Return the (X, Y) coordinate for the center point of the cell that contains the specified text.  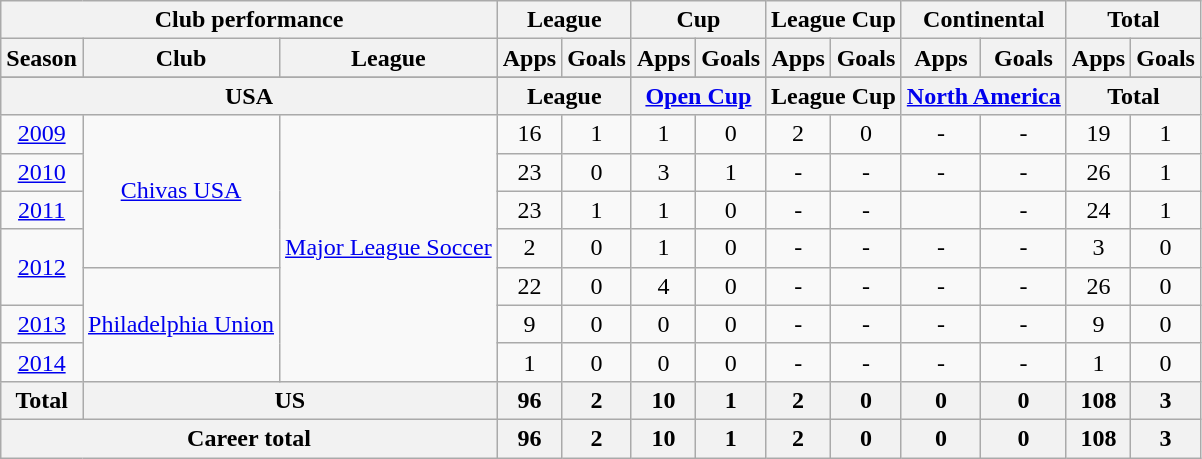
2010 (42, 172)
Club performance (249, 20)
2014 (42, 362)
Career total (249, 438)
Club (180, 58)
24 (1098, 210)
US (290, 400)
22 (529, 286)
4 (663, 286)
Cup (698, 20)
Open Cup (698, 96)
Chivas USA (180, 191)
2009 (42, 134)
Continental (984, 20)
North America (984, 96)
2013 (42, 324)
Major League Soccer (389, 248)
Season (42, 58)
USA (249, 96)
2012 (42, 267)
Philadelphia Union (180, 324)
16 (529, 134)
19 (1098, 134)
2011 (42, 210)
